Provide the [X, Y] coordinate of the cell's center where the given text is located.  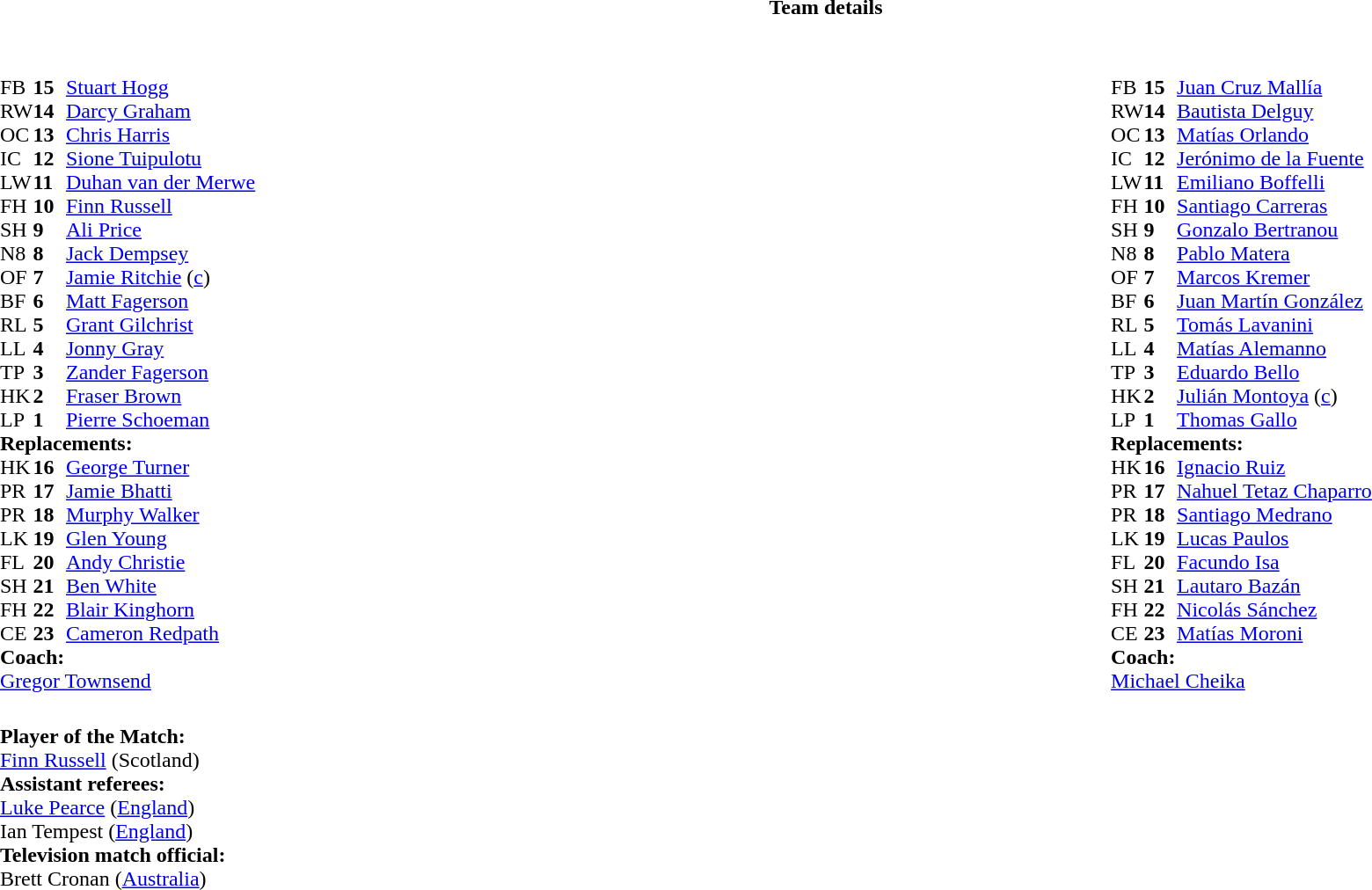
Lucas Paulos [1274, 538]
Finn Russell [160, 206]
Nicolás Sánchez [1274, 610]
Ben White [160, 586]
Fraser Brown [160, 396]
Jerónimo de la Fuente [1274, 158]
Nahuel Tetaz Chaparro [1274, 491]
Andy Christie [160, 563]
Pablo Matera [1274, 253]
Santiago Medrano [1274, 515]
Cameron Redpath [160, 633]
Ignacio Ruiz [1274, 468]
Gonzalo Bertranou [1274, 230]
Eduardo Bello [1274, 373]
Bautista Delguy [1274, 111]
Murphy Walker [160, 515]
Zander Fagerson [160, 373]
Jack Dempsey [160, 253]
Chris Harris [160, 135]
Gregor Townsend [128, 681]
Darcy Graham [160, 111]
Michael Cheika [1242, 681]
Matías Moroni [1274, 633]
Grant Gilchrist [160, 325]
Jamie Bhatti [160, 491]
Jamie Ritchie (c) [160, 278]
Glen Young [160, 538]
Pierre Schoeman [160, 420]
Juan Cruz Mallía [1274, 88]
Matt Fagerson [160, 301]
Juan Martín González [1274, 301]
Blair Kinghorn [160, 610]
Sione Tuipulotu [160, 158]
Duhan van der Merwe [160, 183]
Lautaro Bazán [1274, 586]
Julián Montoya (c) [1274, 396]
Santiago Carreras [1274, 206]
Stuart Hogg [160, 88]
Ali Price [160, 230]
Tomás Lavanini [1274, 325]
Marcos Kremer [1274, 278]
Emiliano Boffelli [1274, 183]
Thomas Gallo [1274, 420]
Matías Orlando [1274, 135]
Jonny Gray [160, 348]
Facundo Isa [1274, 563]
George Turner [160, 468]
Matías Alemanno [1274, 348]
